Extract the [X, Y] coordinate from the center of the cell holding the provided text.  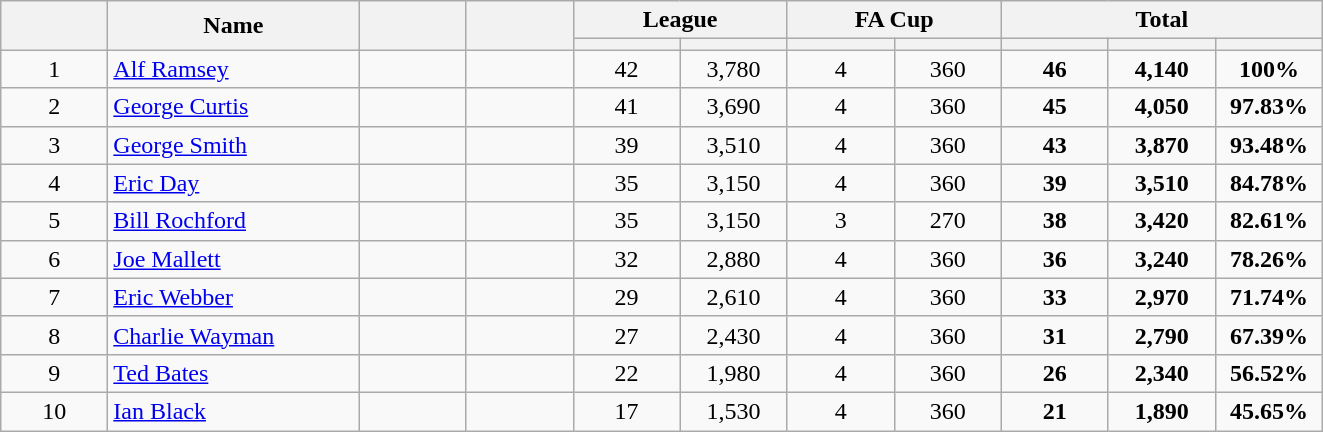
29 [626, 297]
1 [54, 69]
George Curtis [234, 107]
5 [54, 221]
82.61% [1268, 221]
38 [1054, 221]
84.78% [1268, 183]
3,870 [1162, 145]
270 [948, 221]
31 [1054, 335]
56.52% [1268, 373]
3,240 [1162, 259]
6 [54, 259]
10 [54, 411]
George Smith [234, 145]
43 [1054, 145]
3,780 [734, 69]
2 [54, 107]
7 [54, 297]
93.48% [1268, 145]
46 [1054, 69]
Name [234, 26]
27 [626, 335]
Total [1162, 20]
33 [1054, 297]
8 [54, 335]
32 [626, 259]
45.65% [1268, 411]
1,890 [1162, 411]
2,880 [734, 259]
36 [1054, 259]
1,530 [734, 411]
4,050 [1162, 107]
21 [1054, 411]
Ian Black [234, 411]
3,690 [734, 107]
2,340 [1162, 373]
FA Cup [894, 20]
1,980 [734, 373]
Charlie Wayman [234, 335]
100% [1268, 69]
Eric Webber [234, 297]
4,140 [1162, 69]
42 [626, 69]
3,420 [1162, 221]
71.74% [1268, 297]
2,610 [734, 297]
2,970 [1162, 297]
22 [626, 373]
26 [1054, 373]
Joe Mallett [234, 259]
Bill Rochford [234, 221]
League [680, 20]
78.26% [1268, 259]
67.39% [1268, 335]
Eric Day [234, 183]
17 [626, 411]
Alf Ramsey [234, 69]
2,790 [1162, 335]
41 [626, 107]
2,430 [734, 335]
97.83% [1268, 107]
9 [54, 373]
45 [1054, 107]
Ted Bates [234, 373]
